Scan for the cell matching the given text and deliver its (x, y) coordinate at center. 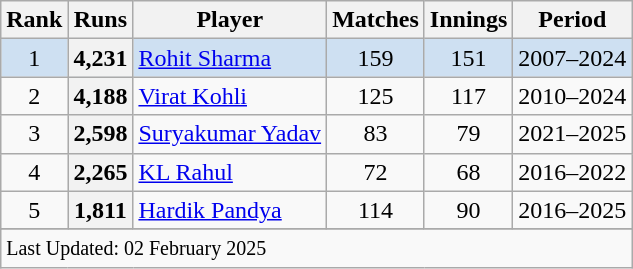
Virat Kohli (230, 96)
Last Updated: 02 February 2025 (316, 248)
151 (468, 58)
KL Rahul (230, 172)
90 (468, 210)
5 (34, 210)
2016–2022 (572, 172)
2007–2024 (572, 58)
1 (34, 58)
114 (376, 210)
Matches (376, 20)
2 (34, 96)
72 (376, 172)
2021–2025 (572, 134)
4,231 (100, 58)
Period (572, 20)
4,188 (100, 96)
159 (376, 58)
Player (230, 20)
79 (468, 134)
2010–2024 (572, 96)
Rank (34, 20)
Hardik Pandya (230, 210)
117 (468, 96)
2,598 (100, 134)
Rohit Sharma (230, 58)
Innings (468, 20)
4 (34, 172)
2016–2025 (572, 210)
68 (468, 172)
2,265 (100, 172)
Suryakumar Yadav (230, 134)
3 (34, 134)
1,811 (100, 210)
125 (376, 96)
Runs (100, 20)
83 (376, 134)
